Find where the given text appears and provide that cell's center as [X, Y] coordinate. 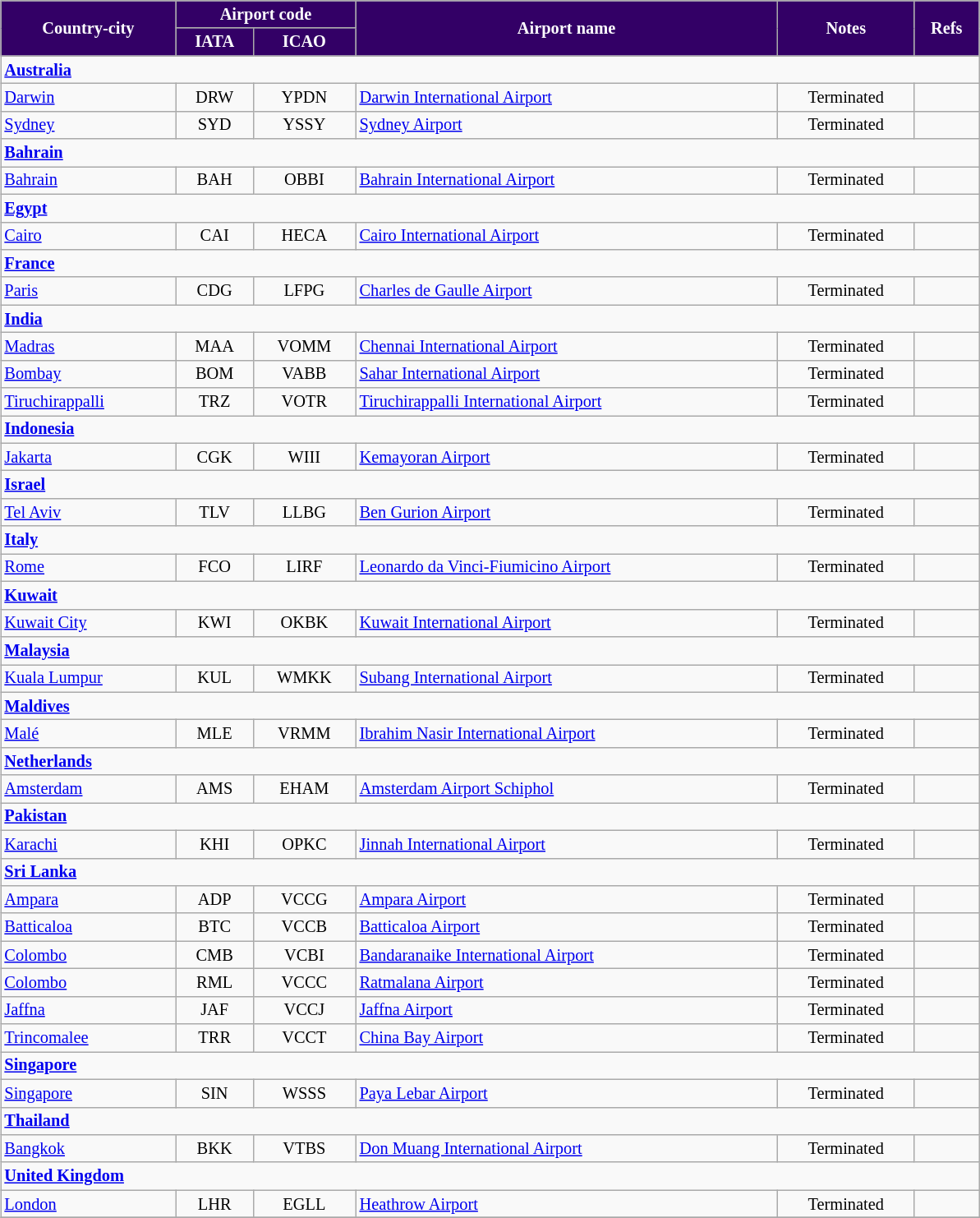
ICAO [304, 42]
Rome [88, 567]
OKBK [304, 623]
DRW [214, 97]
London [88, 1204]
Amsterdam [88, 789]
Sydney [88, 125]
KWI [214, 623]
Tel Aviv [88, 512]
Jaffna Airport [567, 1010]
Kuwait City [88, 623]
Ratmalana Airport [567, 982]
YPDN [304, 97]
Ampara Airport [567, 899]
OPKC [304, 844]
VCCG [304, 899]
LHR [214, 1204]
WMKK [304, 678]
VCCJ [304, 1010]
FCO [214, 567]
HECA [304, 236]
Bangkok [88, 1148]
Malaysia [490, 650]
Notes [846, 28]
Subang International Airport [567, 678]
Darwin International Airport [567, 97]
Cairo [88, 236]
Maldives [490, 706]
EHAM [304, 789]
WIII [304, 457]
Bombay [88, 374]
Darwin [88, 97]
WSSS [304, 1093]
Tiruchirappalli International Airport [567, 402]
Amsterdam Airport Schiphol [567, 789]
Karachi [88, 844]
Refs [946, 28]
Jaffna [88, 1010]
Israel [490, 484]
Netherlands [490, 761]
Chennai International Airport [567, 346]
AMS [214, 789]
Bahrain International Airport [567, 180]
BOM [214, 374]
Leonardo da Vinci-Fiumicino Airport [567, 567]
BKK [214, 1148]
Trincomalee [88, 1038]
Ibrahim Nasir International Airport [567, 733]
Indonesia [490, 429]
OBBI [304, 180]
Italy [490, 540]
Don Muang International Airport [567, 1148]
Paya Lebar Airport [567, 1093]
Airport code [265, 14]
France [490, 263]
VABB [304, 374]
ADP [214, 899]
Ampara [88, 899]
VCCC [304, 982]
VCBI [304, 955]
Thailand [490, 1121]
Bandaranaike International Airport [567, 955]
SYD [214, 125]
Country-city [88, 28]
Ben Gurion Airport [567, 512]
Sri Lanka [490, 872]
Kuwait International Airport [567, 623]
SIN [214, 1093]
VCCT [304, 1038]
Kuala Lumpur [88, 678]
Pakistan [490, 816]
TLV [214, 512]
VOMM [304, 346]
Sydney Airport [567, 125]
Tiruchirappalli [88, 402]
Madras [88, 346]
Paris [88, 291]
Kemayoran Airport [567, 457]
IATA [214, 42]
RML [214, 982]
CGK [214, 457]
TRR [214, 1038]
YSSY [304, 125]
Airport name [567, 28]
CDG [214, 291]
Australia [490, 70]
China Bay Airport [567, 1038]
VOTR [304, 402]
LLBG [304, 512]
United Kingdom [490, 1176]
BAH [214, 180]
KUL [214, 678]
KHI [214, 844]
MAA [214, 346]
Malé [88, 733]
LIRF [304, 567]
TRZ [214, 402]
Heathrow Airport [567, 1204]
Batticaloa Airport [567, 927]
BTC [214, 927]
Cairo International Airport [567, 236]
Sahar International Airport [567, 374]
CMB [214, 955]
EGLL [304, 1204]
Charles de Gaulle Airport [567, 291]
VTBS [304, 1148]
CAI [214, 236]
LFPG [304, 291]
Egypt [490, 208]
JAF [214, 1010]
India [490, 319]
VRMM [304, 733]
Jinnah International Airport [567, 844]
Kuwait [490, 595]
Batticaloa [88, 927]
VCCB [304, 927]
Jakarta [88, 457]
MLE [214, 733]
